For the text-containing cell, return its midpoint in (x, y) coordinate format. 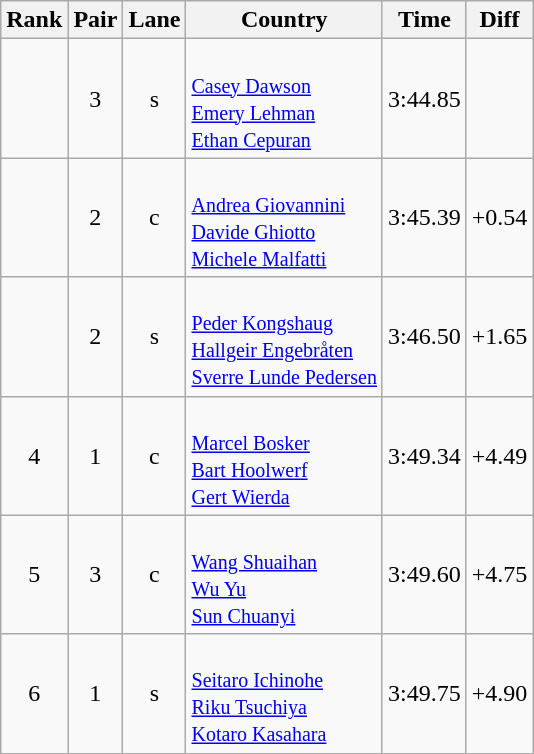
+4.49 (500, 456)
Marcel BoskerBart HoolwerfGert Wierda (284, 456)
Lane (154, 20)
6 (34, 694)
Wang ShuaihanWu YuSun Chuanyi (284, 574)
+4.75 (500, 574)
3:44.85 (424, 98)
3:49.34 (424, 456)
Country (284, 20)
Rank (34, 20)
Andrea GiovanniniDavide GhiottoMichele Malfatti (284, 218)
Diff (500, 20)
3:49.75 (424, 694)
Time (424, 20)
Casey DawsonEmery LehmanEthan Cepuran (284, 98)
+0.54 (500, 218)
Peder KongshaugHallgeir EngebråtenSverre Lunde Pedersen (284, 336)
+4.90 (500, 694)
5 (34, 574)
Pair (96, 20)
Seitaro IchinoheRiku TsuchiyaKotaro Kasahara (284, 694)
3:49.60 (424, 574)
3:45.39 (424, 218)
+1.65 (500, 336)
4 (34, 456)
3:46.50 (424, 336)
